Determine the [x, y] coordinate at the center of the cell enclosing the given text.  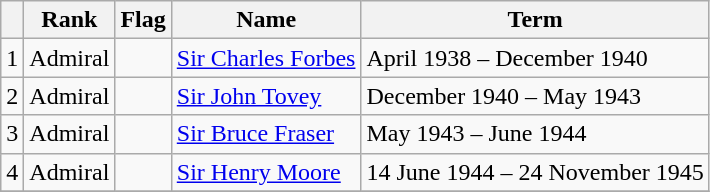
April 1938 – December 1940 [535, 58]
Sir Henry Moore [266, 172]
2 [12, 96]
1 [12, 58]
Term [535, 20]
May 1943 – June 1944 [535, 134]
Rank [70, 20]
December 1940 – May 1943 [535, 96]
14 June 1944 – 24 November 1945 [535, 172]
Sir John Tovey [266, 96]
3 [12, 134]
Sir Bruce Fraser [266, 134]
Sir Charles Forbes [266, 58]
4 [12, 172]
Name [266, 20]
Flag [143, 20]
